Provide the [x, y] coordinate of the cell's center where the given text is located.  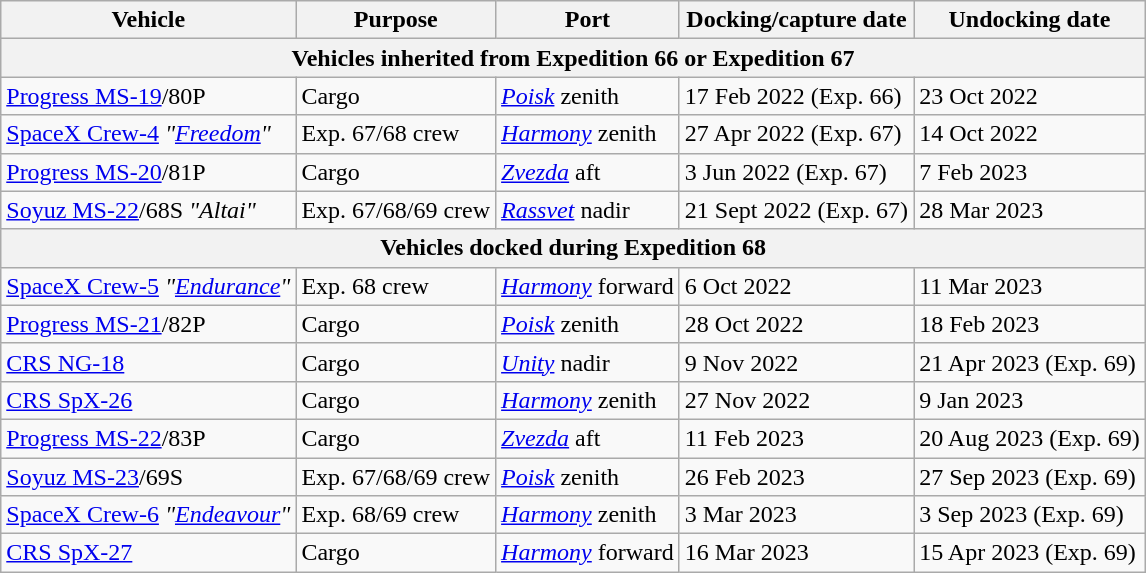
11 Feb 2023 [796, 438]
3 Sep 2023 (Exp. 69) [1030, 515]
Port [588, 20]
27 Sep 2023 (Exp. 69) [1030, 477]
6 Oct 2022 [796, 286]
Exp. 67/68 crew [396, 134]
CRS SpX-26 [148, 400]
Progress MS-19/80P [148, 96]
Undocking date [1030, 20]
21 Sept 2022 (Exp. 67) [796, 210]
Exp. 68/69 crew [396, 515]
20 Aug 2023 (Exp. 69) [1030, 438]
28 Mar 2023 [1030, 210]
9 Nov 2022 [796, 362]
SpaceX Crew-5 "Endurance" [148, 286]
17 Feb 2022 (Exp. 66) [796, 96]
27 Apr 2022 (Exp. 67) [796, 134]
Progress MS-22/83P [148, 438]
Progress MS-20/81P [148, 172]
Vehicles inherited from Expedition 66 or Expedition 67 [574, 58]
Vehicles docked during Expedition 68 [574, 248]
26 Feb 2023 [796, 477]
CRS SpX-27 [148, 553]
Soyuz MS-22/68S "Altai" [148, 210]
18 Feb 2023 [1030, 324]
Progress MS-21/82P [148, 324]
SpaceX Crew-6 "Endeavour" [148, 515]
Unity nadir [588, 362]
CRS NG-18 [148, 362]
3 Jun 2022 (Exp. 67) [796, 172]
3 Mar 2023 [796, 515]
23 Oct 2022 [1030, 96]
28 Oct 2022 [796, 324]
15 Apr 2023 (Exp. 69) [1030, 553]
21 Apr 2023 (Exp. 69) [1030, 362]
Exp. 68 crew [396, 286]
SpaceX Crew-4 "Freedom" [148, 134]
Docking/capture date [796, 20]
14 Oct 2022 [1030, 134]
Soyuz MS-23/69S [148, 477]
11 Mar 2023 [1030, 286]
27 Nov 2022 [796, 400]
Vehicle [148, 20]
Purpose [396, 20]
9 Jan 2023 [1030, 400]
16 Mar 2023 [796, 553]
7 Feb 2023 [1030, 172]
Rassvet nadir [588, 210]
